Determine the [x, y] coordinate at the center of the cell enclosing the given text.  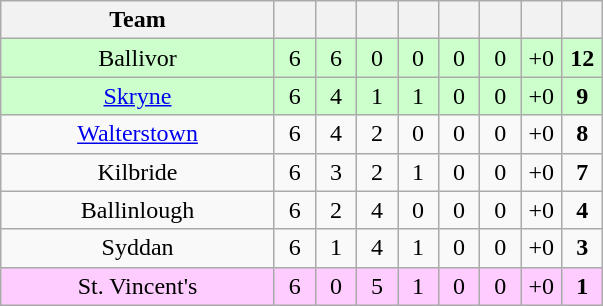
Ballivor [138, 58]
9 [582, 96]
12 [582, 58]
7 [582, 172]
Ballinlough [138, 210]
Syddan [138, 248]
5 [376, 286]
Team [138, 20]
Skryne [138, 96]
8 [582, 134]
St. Vincent's [138, 286]
Walterstown [138, 134]
Kilbride [138, 172]
